Return (x, y) of the center of cell containing provided text 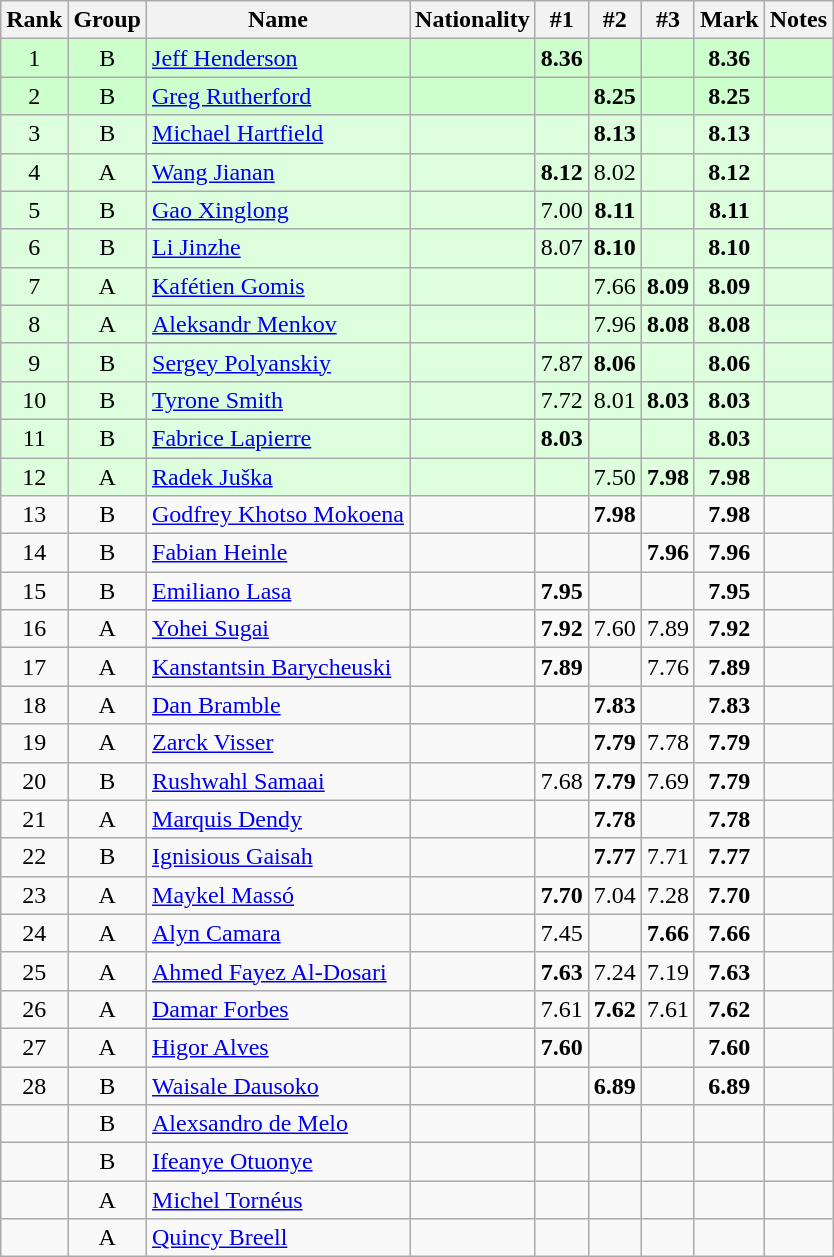
21 (34, 819)
Zarck Visser (278, 743)
12 (34, 477)
7.04 (614, 895)
11 (34, 438)
8.01 (614, 400)
7.00 (562, 210)
4 (34, 172)
Nationality (473, 20)
Gao Xinglong (278, 210)
1 (34, 58)
Kafétien Gomis (278, 286)
Sergey Polyanskiy (278, 362)
#3 (668, 20)
7.68 (562, 781)
7.71 (668, 857)
Kanstantsin Barycheuski (278, 667)
19 (34, 743)
8.02 (614, 172)
Rushwahl Samaai (278, 781)
Jeff Henderson (278, 58)
16 (34, 629)
Tyrone Smith (278, 400)
Emiliano Lasa (278, 591)
28 (34, 1085)
13 (34, 515)
Michael Hartfield (278, 134)
8 (34, 324)
7 (34, 286)
27 (34, 1047)
Greg Rutherford (278, 96)
Higor Alves (278, 1047)
9 (34, 362)
Ahmed Fayez Al-Dosari (278, 971)
Dan Bramble (278, 705)
14 (34, 553)
Maykel Massó (278, 895)
7.72 (562, 400)
7.19 (668, 971)
Group (108, 20)
Wang Jianan (278, 172)
8.07 (562, 248)
#2 (614, 20)
Rank (34, 20)
Damar Forbes (278, 1009)
7.76 (668, 667)
Mark (729, 20)
26 (34, 1009)
#1 (562, 20)
7.69 (668, 781)
7.24 (614, 971)
24 (34, 933)
Waisale Dausoko (278, 1085)
Marquis Dendy (278, 819)
10 (34, 400)
Aleksandr Menkov (278, 324)
Fabrice Lapierre (278, 438)
Fabian Heinle (278, 553)
Alyn Camara (278, 933)
5 (34, 210)
Radek Juška (278, 477)
23 (34, 895)
7.87 (562, 362)
Godfrey Khotso Mokoena (278, 515)
7.45 (562, 933)
Li Jinzhe (278, 248)
2 (34, 96)
22 (34, 857)
17 (34, 667)
Ignisious Gaisah (278, 857)
18 (34, 705)
7.50 (614, 477)
3 (34, 134)
25 (34, 971)
Notes (798, 20)
6 (34, 248)
Ifeanye Otuonye (278, 1162)
Name (278, 20)
Yohei Sugai (278, 629)
15 (34, 591)
20 (34, 781)
Alexsandro de Melo (278, 1124)
7.28 (668, 895)
Quincy Breell (278, 1238)
Michel Tornéus (278, 1200)
